Provide the (x, y) coordinate of the cell's center where the given text is located.  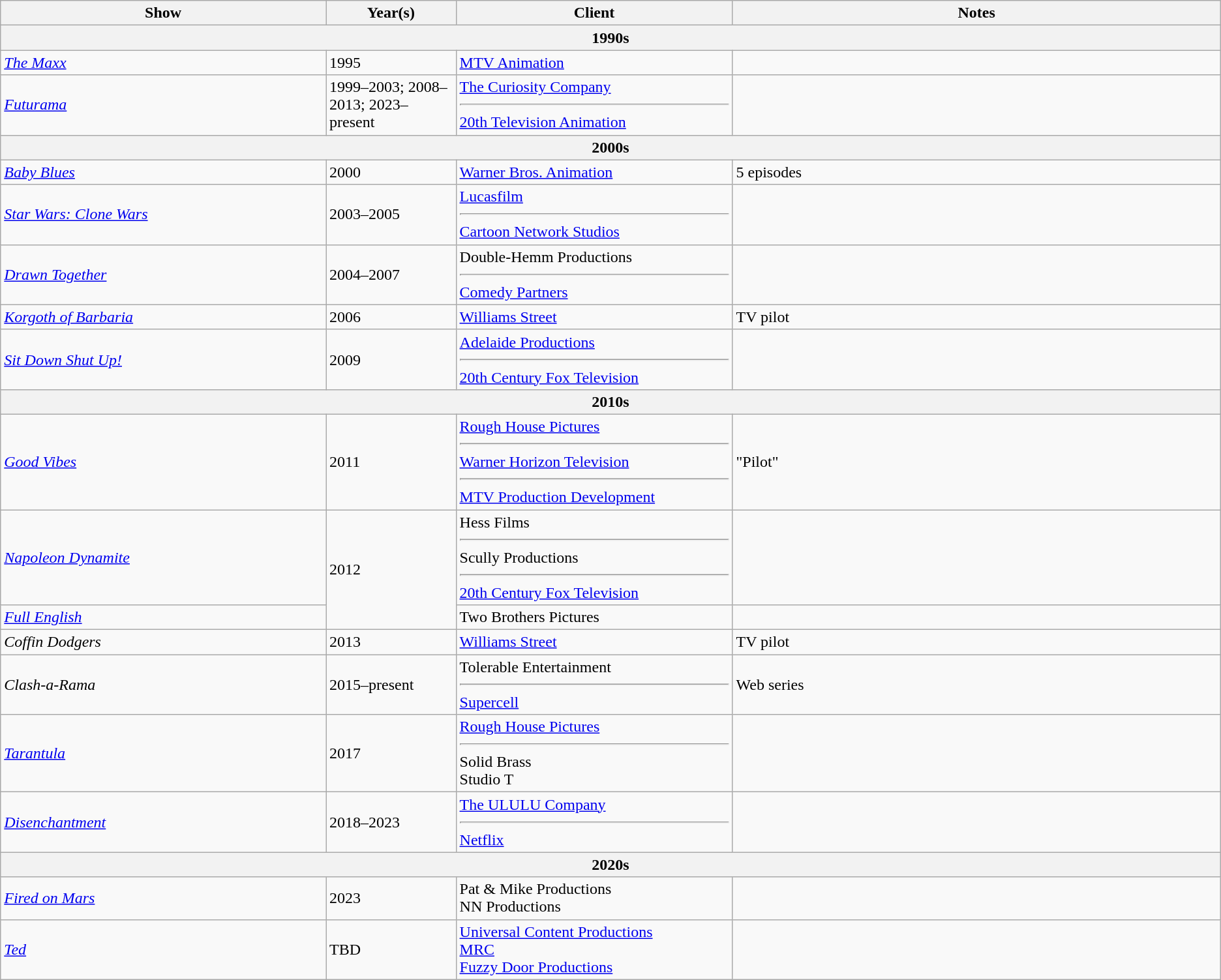
Drawn Together (163, 275)
Sit Down Shut Up! (163, 359)
5 episodes (976, 172)
Clash-a-Rama (163, 685)
The Maxx (163, 63)
2000 (391, 172)
Web series (976, 685)
Tarantula (163, 754)
LucasfilmCartoon Network Studios (594, 215)
Disenchantment (163, 822)
Year(s) (391, 13)
2015–present (391, 685)
Universal Content ProductionsMRCFuzzy Door Productions (594, 949)
Rough House PicturesWarner Horizon TelevisionMTV Production Development (594, 462)
Coffin Dodgers (163, 642)
Rough House PicturesSolid BrassStudio T (594, 754)
Korgoth of Barbaria (163, 317)
2009 (391, 359)
2011 (391, 462)
Pat & Mike ProductionsNN Productions (594, 898)
2013 (391, 642)
Two Brothers Pictures (594, 617)
2010s (610, 402)
Double-Hemm ProductionsComedy Partners (594, 275)
2012 (391, 570)
Notes (976, 13)
Ted (163, 949)
1999–2003; 2008–2013; 2023–present (391, 105)
Show (163, 13)
Napoleon Dynamite (163, 557)
2003–2005 (391, 215)
TBD (391, 949)
Baby Blues (163, 172)
Good Vibes (163, 462)
MTV Animation (594, 63)
1995 (391, 63)
The Curiosity Company20th Television Animation (594, 105)
"Pilot" (976, 462)
Full English (163, 617)
2017 (391, 754)
Star Wars: Clone Wars (163, 215)
Hess FilmsScully Productions20th Century Fox Television (594, 557)
2006 (391, 317)
2004–2007 (391, 275)
2000s (610, 147)
2018–2023 (391, 822)
Futurama (163, 105)
1990s (610, 38)
Fired on Mars (163, 898)
Warner Bros. Animation (594, 172)
2020s (610, 865)
Client (594, 13)
2023 (391, 898)
Adelaide Productions20th Century Fox Television (594, 359)
Tolerable EntertainmentSupercell (594, 685)
The ULULU CompanyNetflix (594, 822)
